Capture the cell that displays the provided text and extract its [x, y] central coordinate. 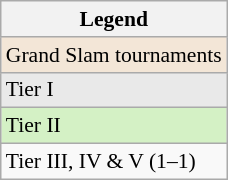
Tier III, IV & V (1–1) [114, 162]
Tier II [114, 126]
Tier I [114, 90]
Grand Slam tournaments [114, 55]
Legend [114, 19]
